Pinpoint the cell where the given text exists, returning its (x, y) midpoint coordinate. 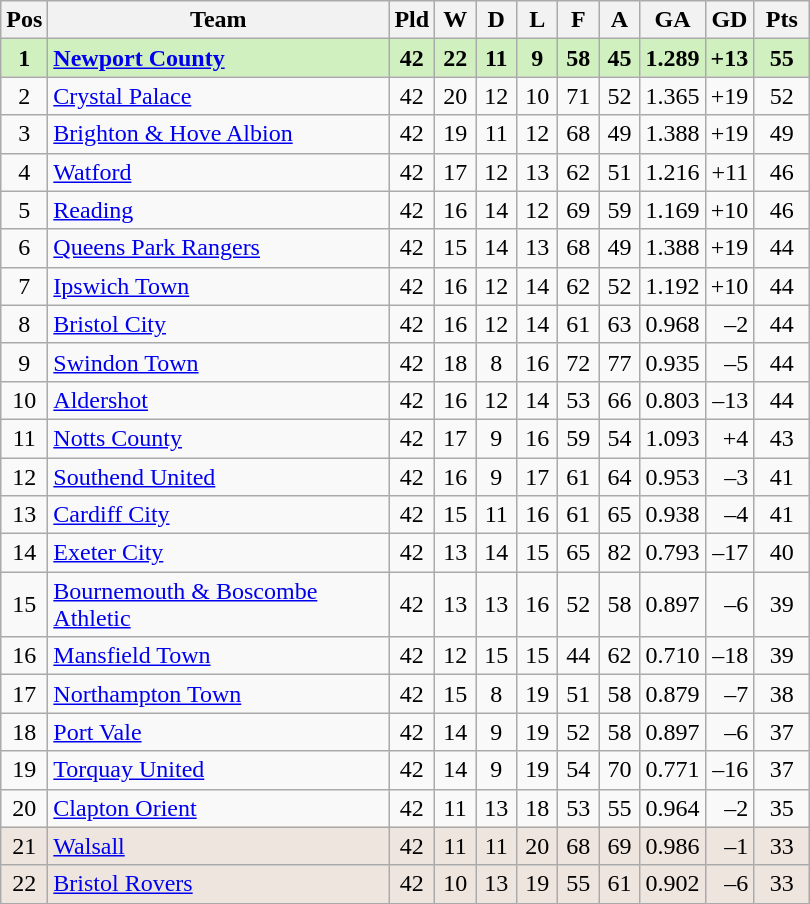
Pld (412, 20)
66 (620, 400)
F (578, 20)
1.169 (672, 210)
0.771 (672, 770)
Southend United (218, 477)
0.953 (672, 477)
0.938 (672, 515)
–7 (730, 694)
+4 (730, 438)
Pos (24, 20)
Clapton Orient (218, 808)
Northampton Town (218, 694)
0.879 (672, 694)
Torquay United (218, 770)
4 (24, 172)
1 (24, 58)
35 (782, 808)
Brighton & Hove Albion (218, 134)
1.216 (672, 172)
64 (620, 477)
Aldershot (218, 400)
0.968 (672, 324)
+11 (730, 172)
Cardiff City (218, 515)
0.902 (672, 884)
L (538, 20)
GD (730, 20)
43 (782, 438)
7 (24, 286)
0.710 (672, 656)
1.192 (672, 286)
Ipswich Town (218, 286)
–3 (730, 477)
Swindon Town (218, 362)
5 (24, 210)
82 (620, 553)
Queens Park Rangers (218, 248)
63 (620, 324)
–16 (730, 770)
0.935 (672, 362)
D (496, 20)
Exeter City (218, 553)
1.365 (672, 96)
–13 (730, 400)
Port Vale (218, 732)
+13 (730, 58)
Bristol Rovers (218, 884)
6 (24, 248)
70 (620, 770)
Bristol City (218, 324)
Reading (218, 210)
–5 (730, 362)
Walsall (218, 846)
–4 (730, 515)
0.803 (672, 400)
Mansfield Town (218, 656)
72 (578, 362)
21 (24, 846)
Team (218, 20)
0.793 (672, 553)
–17 (730, 553)
Notts County (218, 438)
–18 (730, 656)
0.986 (672, 846)
Bournemouth & Boscombe Athletic (218, 604)
45 (620, 58)
GA (672, 20)
Newport County (218, 58)
71 (578, 96)
Crystal Palace (218, 96)
A (620, 20)
0.964 (672, 808)
1.289 (672, 58)
W (456, 20)
3 (24, 134)
77 (620, 362)
Pts (782, 20)
2 (24, 96)
–1 (730, 846)
40 (782, 553)
38 (782, 694)
Watford (218, 172)
1.093 (672, 438)
